Search for the cell housing the specified text and yield its [X, Y] center coordinate. 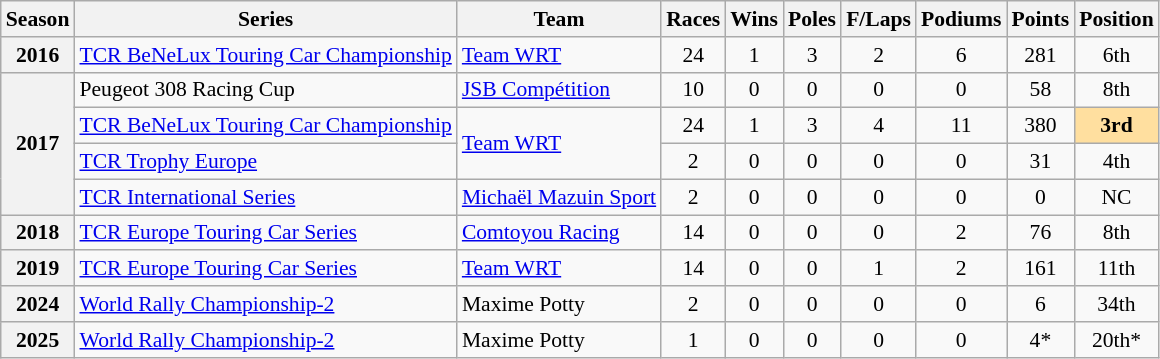
Races [693, 19]
380 [1041, 126]
2025 [38, 340]
20th* [1116, 340]
161 [1041, 269]
Michaël Mazuin Sport [559, 197]
Peugeot 308 Racing Cup [265, 90]
6th [1116, 55]
Comtoyou Racing [559, 233]
Podiums [962, 19]
TCR Trophy Europe [265, 162]
2019 [38, 269]
281 [1041, 55]
4th [1116, 162]
11 [962, 126]
F/Laps [878, 19]
Poles [812, 19]
NC [1116, 197]
2024 [38, 304]
76 [1041, 233]
Points [1041, 19]
10 [693, 90]
11th [1116, 269]
Season [38, 19]
3rd [1116, 126]
2017 [38, 143]
TCR International Series [265, 197]
JSB Compétition [559, 90]
2018 [38, 233]
Position [1116, 19]
34th [1116, 304]
Team [559, 19]
4 [878, 126]
4* [1041, 340]
Wins [754, 19]
Series [265, 19]
2016 [38, 55]
31 [1041, 162]
58 [1041, 90]
